Extract the (x, y) coordinate from the center of the cell holding the provided text.  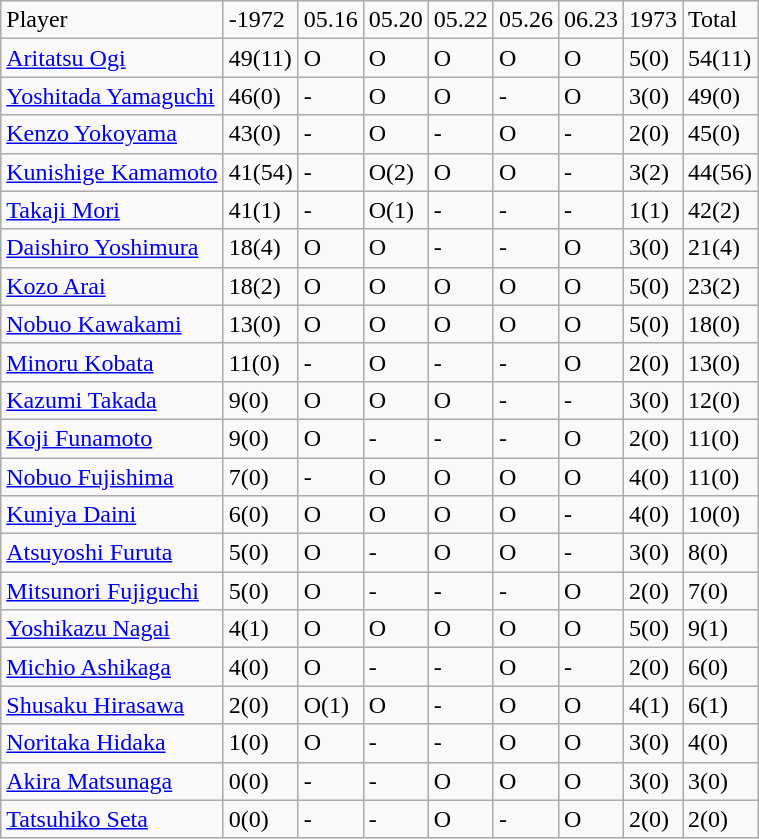
Koji Funamoto (112, 438)
Akira Matsunaga (112, 781)
Michio Ashikaga (112, 667)
05.20 (396, 20)
43(0) (260, 134)
18(2) (260, 286)
Yoshikazu Nagai (112, 629)
05.26 (526, 20)
3(2) (652, 172)
21(4) (720, 248)
Atsuyoshi Furuta (112, 553)
05.22 (460, 20)
Nobuo Kawakami (112, 324)
41(1) (260, 210)
10(0) (720, 515)
18(0) (720, 324)
Kozo Arai (112, 286)
9(1) (720, 629)
8(0) (720, 553)
Player (112, 20)
06.23 (590, 20)
42(2) (720, 210)
1(1) (652, 210)
49(11) (260, 58)
-1972 (260, 20)
23(2) (720, 286)
54(11) (720, 58)
Nobuo Fujishima (112, 477)
Kazumi Takada (112, 400)
Total (720, 20)
O(2) (396, 172)
46(0) (260, 96)
1(0) (260, 743)
44(56) (720, 172)
49(0) (720, 96)
Aritatsu Ogi (112, 58)
Takaji Mori (112, 210)
Noritaka Hidaka (112, 743)
Kunishige Kamamoto (112, 172)
Tatsuhiko Seta (112, 819)
Daishiro Yoshimura (112, 248)
6(1) (720, 705)
Mitsunori Fujiguchi (112, 591)
41(54) (260, 172)
Shusaku Hirasawa (112, 705)
1973 (652, 20)
05.16 (330, 20)
18(4) (260, 248)
45(0) (720, 134)
Yoshitada Yamaguchi (112, 96)
Kenzo Yokoyama (112, 134)
Kuniya Daini (112, 515)
Minoru Kobata (112, 362)
12(0) (720, 400)
